Search for the cell housing the specified text and yield its (x, y) center coordinate. 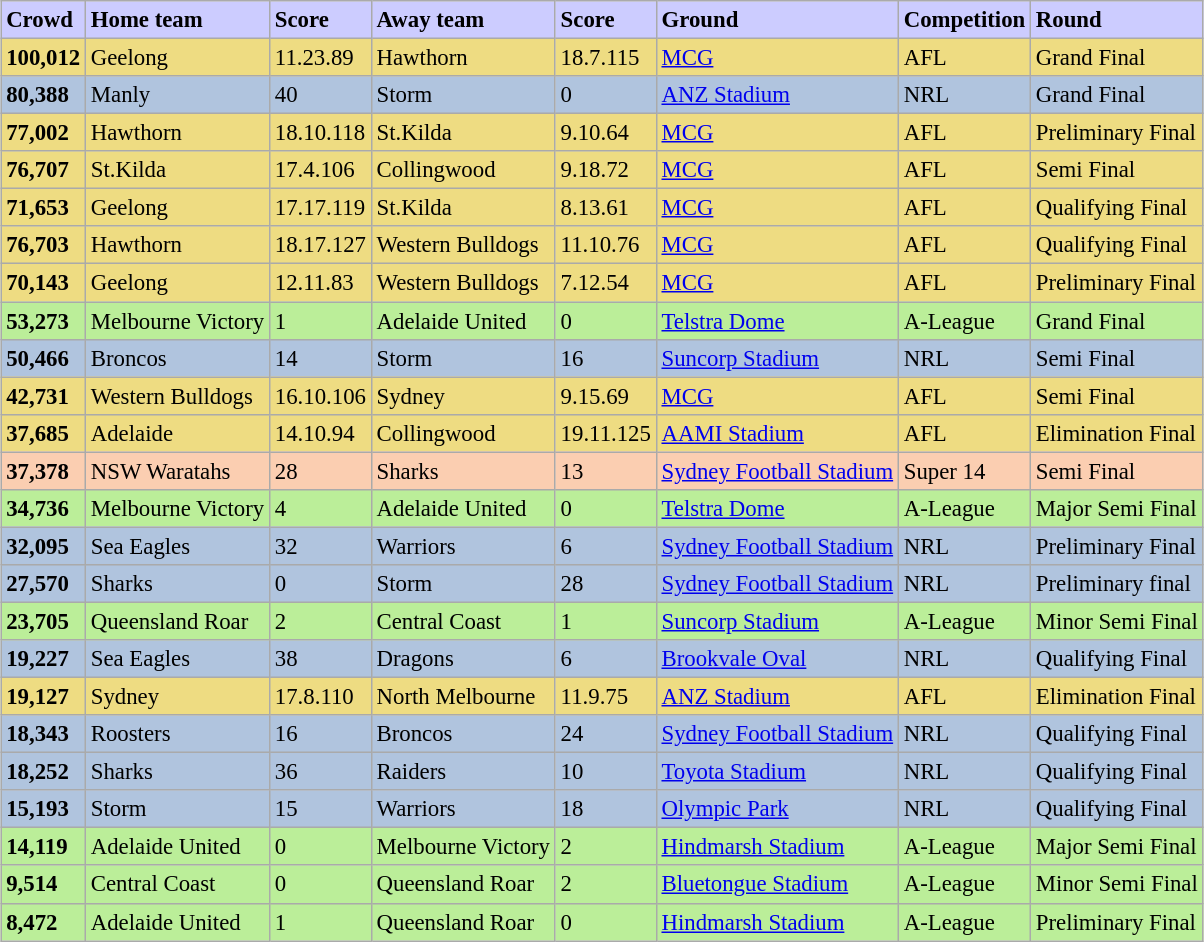
9,514 (44, 885)
53,273 (44, 321)
27,570 (44, 584)
Crowd (44, 20)
37,685 (44, 433)
North Melbourne (463, 697)
10 (606, 772)
16.10.106 (321, 396)
Toyota Stadium (777, 772)
Preliminary final (1118, 584)
80,388 (44, 95)
9.10.64 (606, 133)
Manly (177, 95)
19,127 (44, 697)
37,378 (44, 471)
15 (321, 809)
7.12.54 (606, 283)
Super 14 (964, 471)
14,119 (44, 847)
12.11.83 (321, 283)
18.17.127 (321, 245)
40 (321, 95)
32,095 (44, 546)
9.18.72 (606, 170)
Roosters (177, 734)
4 (321, 509)
76,703 (44, 245)
14.10.94 (321, 433)
NSW Waratahs (177, 471)
19.11.125 (606, 433)
42,731 (44, 396)
38 (321, 659)
Round (1118, 20)
77,002 (44, 133)
18.7.115 (606, 58)
19,227 (44, 659)
76,707 (44, 170)
Brookvale Oval (777, 659)
11.10.76 (606, 245)
24 (606, 734)
8.13.61 (606, 208)
Home team (177, 20)
Raiders (463, 772)
9.15.69 (606, 396)
13 (606, 471)
Dragons (463, 659)
34,736 (44, 509)
100,012 (44, 58)
32 (321, 546)
17.17.119 (321, 208)
Ground (777, 20)
11.23.89 (321, 58)
36 (321, 772)
70,143 (44, 283)
Away team (463, 20)
Adelaide (177, 433)
18.10.118 (321, 133)
23,705 (44, 621)
11.9.75 (606, 697)
50,466 (44, 358)
14 (321, 358)
AAMI Stadium (777, 433)
17.4.106 (321, 170)
Olympic Park (777, 809)
Bluetongue Stadium (777, 885)
8,472 (44, 922)
71,653 (44, 208)
15,193 (44, 809)
18,252 (44, 772)
17.8.110 (321, 697)
18 (606, 809)
Competition (964, 20)
18,343 (44, 734)
